Locate the cell with the specified text and output its [X, Y] center coordinate. 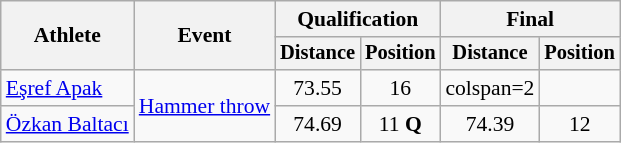
73.55 [318, 88]
74.69 [318, 124]
Event [204, 36]
11 Q [400, 124]
Eşref Apak [68, 88]
Athlete [68, 36]
16 [400, 88]
Hammer throw [204, 106]
12 [579, 124]
colspan=2 [490, 88]
Final [530, 19]
74.39 [490, 124]
Özkan Baltacı [68, 124]
Qualification [358, 19]
